Scan for the cell matching the given text and deliver its (x, y) coordinate at center. 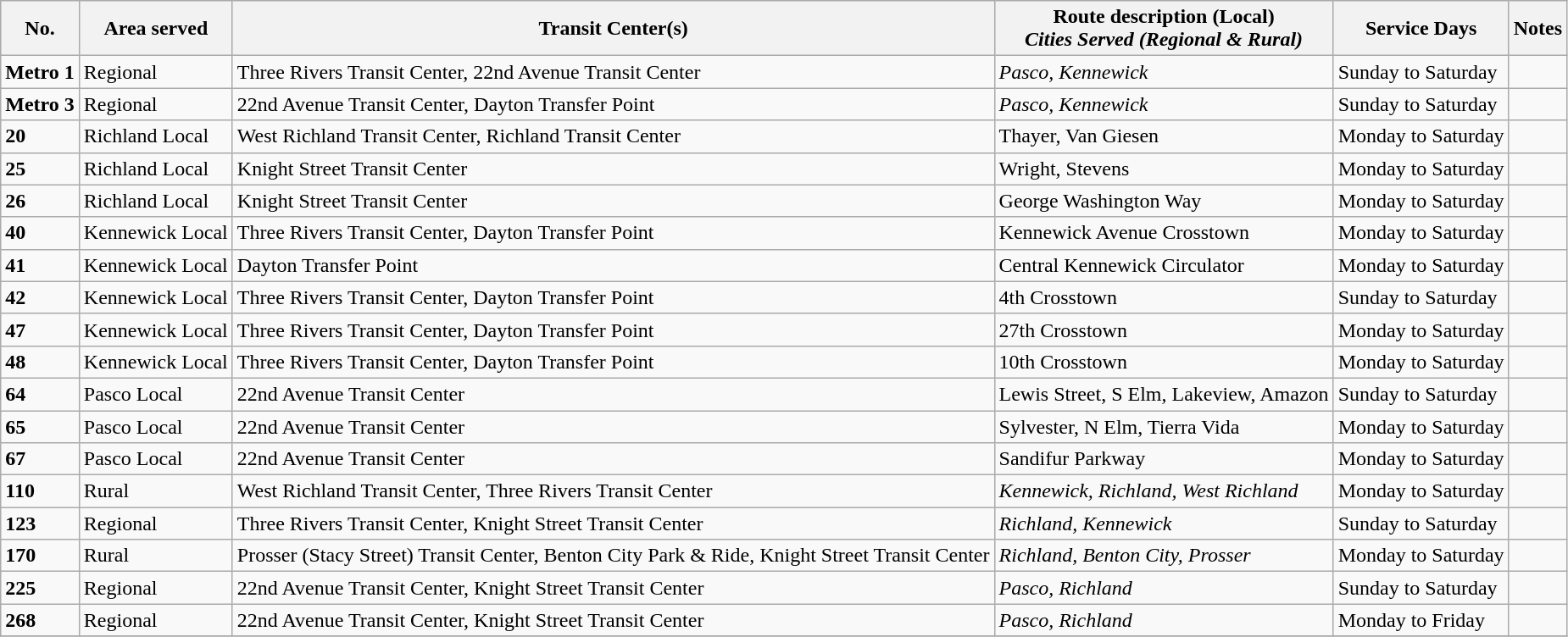
Richland, Benton City, Prosser (1164, 556)
Thayer, Van Giesen (1164, 136)
22nd Avenue Transit Center, Dayton Transfer Point (614, 104)
64 (41, 394)
Sandifur Parkway (1164, 459)
4th Crosstown (1164, 297)
Metro 3 (41, 104)
West Richland Transit Center, Three Rivers Transit Center (614, 491)
Three Rivers Transit Center, Knight Street Transit Center (614, 523)
Wright, Stevens (1164, 169)
48 (41, 362)
40 (41, 233)
42 (41, 297)
Richland, Kennewick (1164, 523)
Notes (1537, 29)
110 (41, 491)
26 (41, 201)
Area served (156, 29)
41 (41, 265)
Dayton Transfer Point (614, 265)
10th Crosstown (1164, 362)
Kennewick, Richland, West Richland (1164, 491)
Central Kennewick Circulator (1164, 265)
Monday to Friday (1421, 620)
Lewis Street, S Elm, Lakeview, Amazon (1164, 394)
67 (41, 459)
170 (41, 556)
Kennewick Avenue Crosstown (1164, 233)
No. (41, 29)
West Richland Transit Center, Richland Transit Center (614, 136)
268 (41, 620)
Transit Center(s) (614, 29)
Sylvester, N Elm, Tierra Vida (1164, 426)
225 (41, 588)
47 (41, 330)
Route description (Local)Cities Served (Regional & Rural) (1164, 29)
25 (41, 169)
20 (41, 136)
Three Rivers Transit Center, 22nd Avenue Transit Center (614, 72)
Prosser (Stacy Street) Transit Center, Benton City Park & Ride, Knight Street Transit Center (614, 556)
Metro 1 (41, 72)
George Washington Way (1164, 201)
123 (41, 523)
27th Crosstown (1164, 330)
65 (41, 426)
Service Days (1421, 29)
